Capture the cell that displays the provided text and extract its (X, Y) central coordinate. 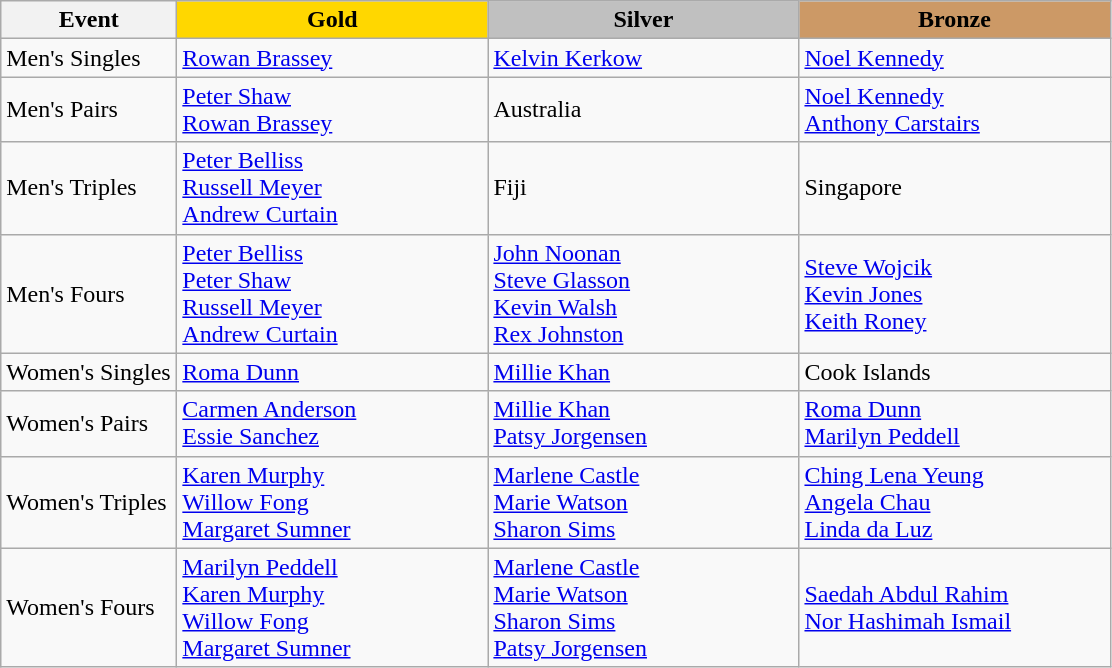
Peter Belliss Peter ShawRussell MeyerAndrew Curtain (332, 294)
Roma DunnMarilyn Peddell (954, 424)
Steve WojcikKevin JonesKeith Roney (954, 294)
Men's Pairs (89, 110)
Millie Khan (644, 372)
Peter ShawRowan Brassey (332, 110)
Fiji (644, 188)
Karen MurphyWillow FongMargaret Sumner (332, 502)
Men's Triples (89, 188)
Millie KhanPatsy Jorgensen (644, 424)
Peter BellissRussell MeyerAndrew Curtain (332, 188)
Marlene CastleMarie WatsonSharon Sims (644, 502)
Kelvin Kerkow (644, 58)
Noel KennedyAnthony Carstairs (954, 110)
Singapore (954, 188)
Saedah Abdul RahimNor Hashimah Ismail (954, 608)
Women's Pairs (89, 424)
Carmen AndersonEssie Sanchez (332, 424)
Marlene CastleMarie WatsonSharon SimsPatsy Jorgensen (644, 608)
Noel Kennedy (954, 58)
Men's Singles (89, 58)
Event (89, 20)
Rowan Brassey (332, 58)
John NoonanSteve GlassonKevin WalshRex Johnston (644, 294)
Silver (644, 20)
Women's Singles (89, 372)
Cook Islands (954, 372)
Bronze (954, 20)
Roma Dunn (332, 372)
Women's Triples (89, 502)
Gold (332, 20)
Marilyn PeddellKaren MurphyWillow FongMargaret Sumner (332, 608)
Women's Fours (89, 608)
Men's Fours (89, 294)
Ching Lena YeungAngela ChauLinda da Luz (954, 502)
Australia (644, 110)
